Extract the [x, y] coordinate from the center of the cell holding the provided text.  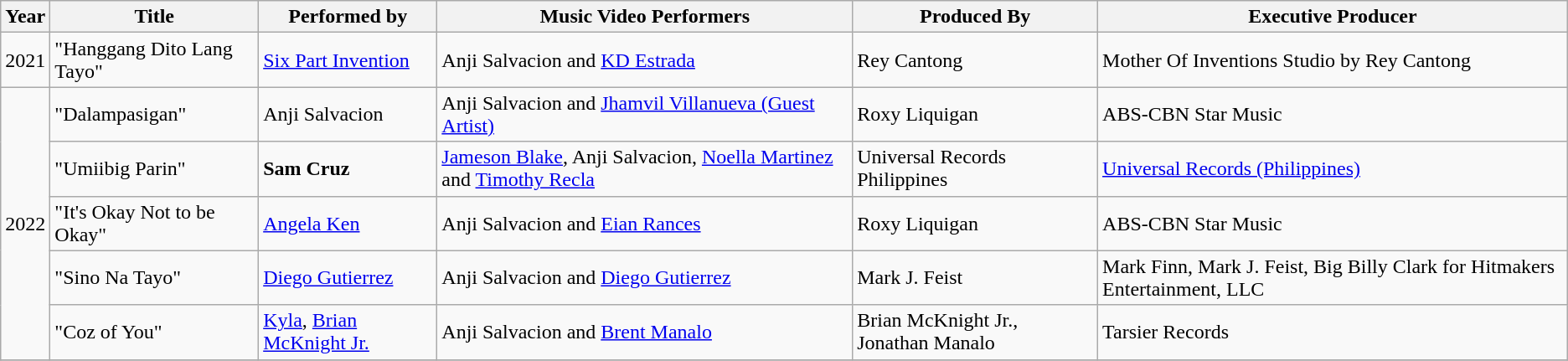
"It's Okay Not to be Okay" [154, 223]
Kyla, Brian McKnight Jr. [348, 332]
Jameson Blake, Anji Salvacion, Noella Martinez and Timothy Recla [645, 169]
Rey Cantong [975, 60]
Title [154, 17]
Produced By [975, 17]
Six Part Invention [348, 60]
Brian McKnight Jr., Jonathan Manalo [975, 332]
Universal Records (Philippines) [1333, 169]
Universal Records Philippines [975, 169]
Executive Producer [1333, 17]
"Umiibig Parin" [154, 169]
Anji Salvacion [348, 114]
"Sino Na Tayo" [154, 278]
Music Video Performers [645, 17]
2021 [25, 60]
Mark J. Feist [975, 278]
"Coz of You" [154, 332]
Anji Salvacion and Jhamvil Villanueva (Guest Artist) [645, 114]
Mark Finn, Mark J. Feist, Big Billy Clark for Hitmakers Entertainment, LLC [1333, 278]
Year [25, 17]
Anji Salvacion and Eian Rances [645, 223]
Anji Salvacion and KD Estrada [645, 60]
Sam Cruz [348, 169]
Anji Salvacion and Diego Gutierrez [645, 278]
2022 [25, 223]
Performed by [348, 17]
"Hanggang Dito Lang Tayo" [154, 60]
Angela Ken [348, 223]
"Dalampasigan" [154, 114]
Anji Salvacion and Brent Manalo [645, 332]
Tarsier Records [1333, 332]
Mother Of Inventions Studio by Rey Cantong [1333, 60]
Diego Gutierrez [348, 278]
